From the cell containing the given text, extract its center point as [x, y] coordinate. 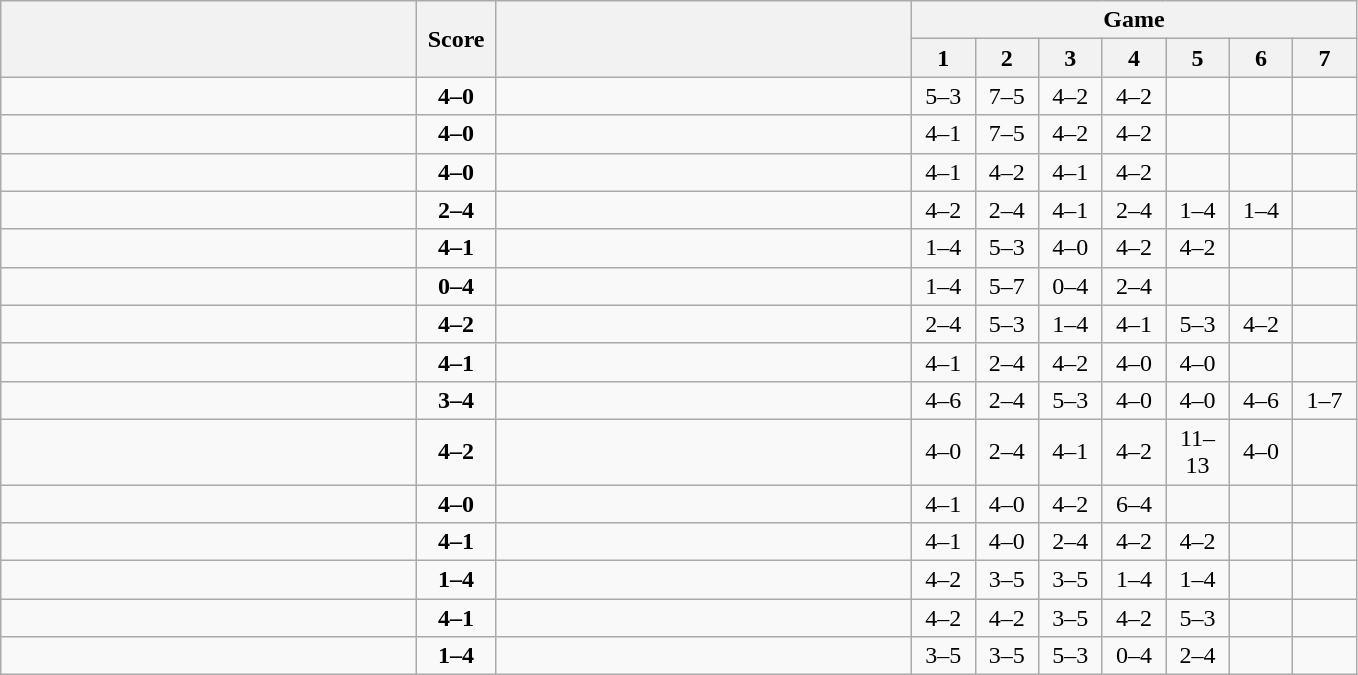
Score [456, 39]
2 [1007, 58]
11–13 [1198, 452]
5 [1198, 58]
Game [1134, 20]
6 [1261, 58]
1–7 [1325, 400]
1 [943, 58]
3–4 [456, 400]
3 [1071, 58]
4 [1134, 58]
6–4 [1134, 503]
5–7 [1007, 286]
7 [1325, 58]
